Determine the (X, Y) coordinate at the center of the cell enclosing the given text.  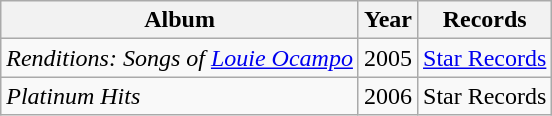
Platinum Hits (180, 96)
Album (180, 20)
Records (485, 20)
2006 (388, 96)
Renditions: Songs of Louie Ocampo (180, 58)
2005 (388, 58)
Year (388, 20)
